Pinpoint the cell where the given text exists, returning its [X, Y] midpoint coordinate. 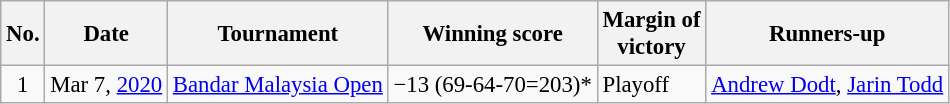
−13 (69-64-70=203)* [492, 85]
Playoff [652, 85]
Mar 7, 2020 [106, 85]
Runners-up [828, 34]
1 [23, 85]
Winning score [492, 34]
Margin ofvictory [652, 34]
Tournament [278, 34]
No. [23, 34]
Andrew Dodt, Jarin Todd [828, 85]
Bandar Malaysia Open [278, 85]
Date [106, 34]
